Locate the cell with the specified text and output its [x, y] center coordinate. 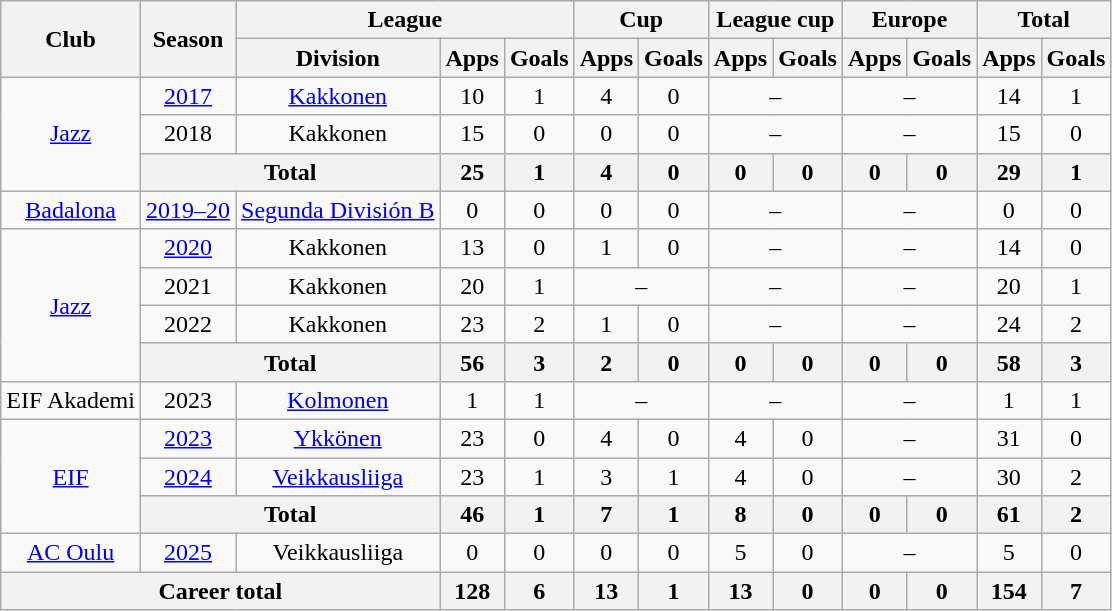
30 [1009, 477]
29 [1009, 172]
AC Oulu [71, 553]
2024 [188, 477]
Cup [641, 20]
EIF Akademi [71, 400]
2019–20 [188, 210]
2017 [188, 96]
6 [539, 591]
League cup [775, 20]
154 [1009, 591]
Segunda División B [338, 210]
Ykkönen [338, 438]
League [406, 20]
128 [472, 591]
Club [71, 39]
10 [472, 96]
Europe [909, 20]
Badalona [71, 210]
2021 [188, 286]
2022 [188, 324]
56 [472, 362]
Kolmonen [338, 400]
2018 [188, 134]
2020 [188, 248]
8 [740, 515]
EIF [71, 476]
2025 [188, 553]
Season [188, 39]
25 [472, 172]
Career total [220, 591]
61 [1009, 515]
58 [1009, 362]
46 [472, 515]
31 [1009, 438]
Division [338, 58]
24 [1009, 324]
